Locate the cell with the specified text and output its [x, y] center coordinate. 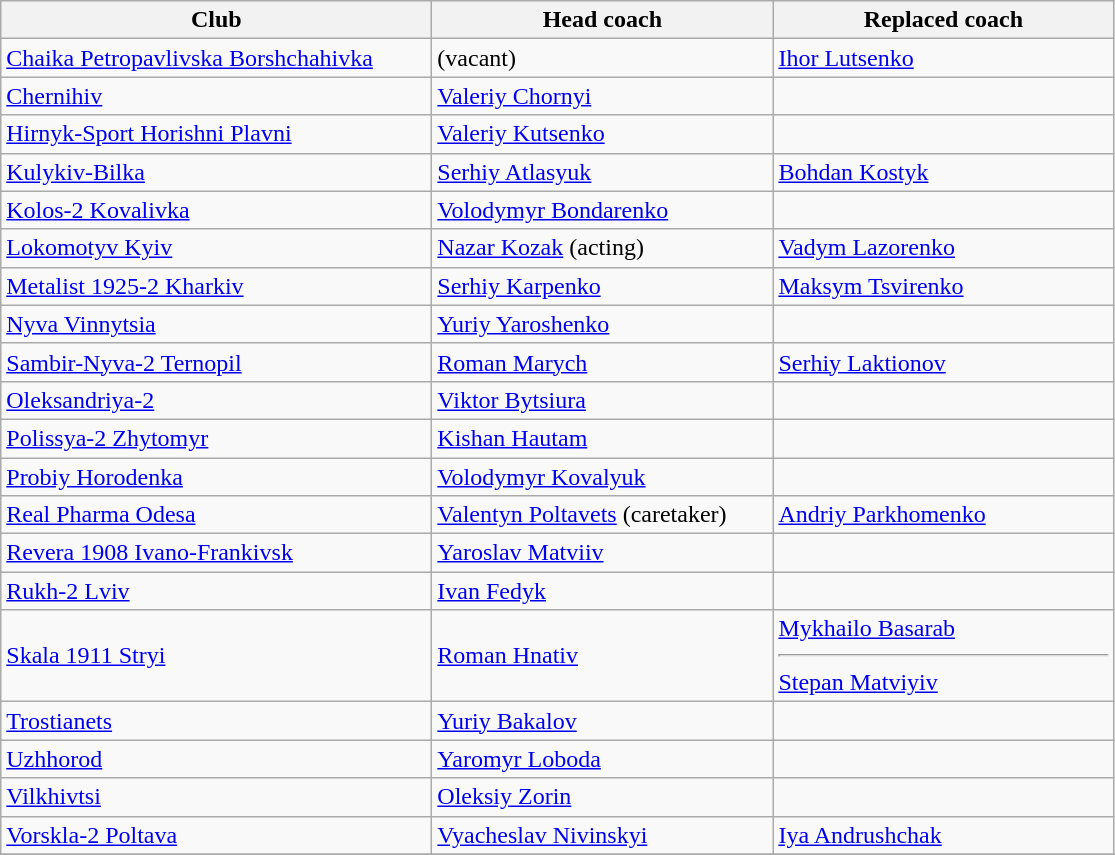
Bohdan Kostyk [944, 172]
Rukh-2 Lviv [216, 591]
Valeriy Chornyi [602, 96]
Hirnyk-Sport Horishni Plavni [216, 134]
Volodymyr Bondarenko [602, 210]
Volodymyr Kovalyuk [602, 477]
Maksym Tsvirenko [944, 286]
Oleksandriya-2 [216, 400]
Yuriy Bakalov [602, 721]
Valentyn Poltavets (caretaker) [602, 515]
Vilkhivtsi [216, 797]
Sambir-Nyva-2 Ternopil [216, 362]
Yuriy Yaroshenko [602, 324]
Serhiy Atlasyuk [602, 172]
Nazar Kozak (acting) [602, 248]
Uzhhorod [216, 759]
(vacant) [602, 58]
Head coach [602, 20]
Yaromyr Loboda [602, 759]
Roman Marych [602, 362]
Metalist 1925-2 Kharkiv [216, 286]
Vorskla-2 Poltava [216, 835]
Serhiy Karpenko [602, 286]
Serhiy Laktionov [944, 362]
Vadym Lazorenko [944, 248]
Real Pharma Odesa [216, 515]
Kishan Hautam [602, 438]
Lokomotyv Kyiv [216, 248]
Viktor Bytsiura [602, 400]
Chaika Petropavlivska Borshchahivka [216, 58]
Andriy Parkhomenko [944, 515]
Roman Hnativ [602, 656]
Valeriy Kutsenko [602, 134]
Skala 1911 Stryi [216, 656]
Kolos-2 Kovalivka [216, 210]
Ivan Fedyk [602, 591]
Oleksiy Zorin [602, 797]
Vyacheslav Nivinskyi [602, 835]
Revera 1908 Ivano-Frankivsk [216, 553]
Iya Andrushchak [944, 835]
Mykhailo BasarabStepan Matviyiv [944, 656]
Ihor Lutsenko [944, 58]
Replaced coach [944, 20]
Trostianets [216, 721]
Nyva Vinnytsia [216, 324]
Yaroslav Matviiv [602, 553]
Polissya-2 Zhytomyr [216, 438]
Club [216, 20]
Probiy Horodenka [216, 477]
Kulykiv-Bilka [216, 172]
Chernihiv [216, 96]
